Determine the [x, y] coordinate at the center of the cell enclosing the given text.  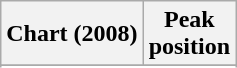
Chart (2008) [72, 34]
Peakposition [189, 34]
